Extract the [x, y] coordinate from the center of the cell holding the provided text.  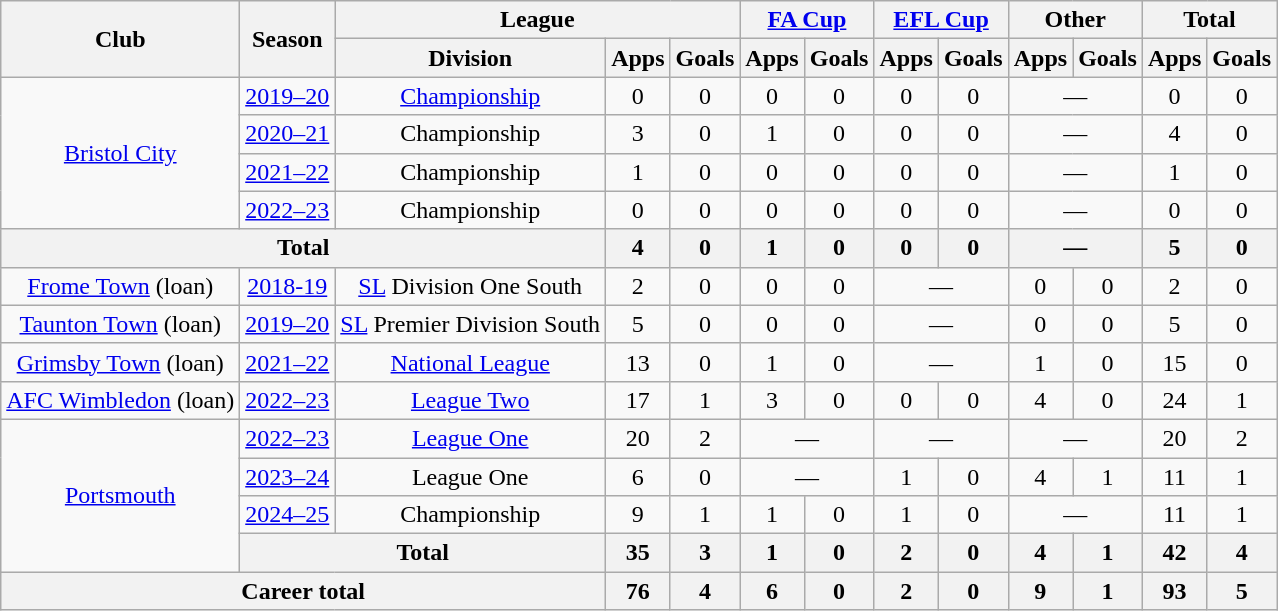
League Two [470, 400]
Club [120, 39]
AFC Wimbledon (loan) [120, 400]
Career total [304, 591]
76 [638, 591]
15 [1174, 362]
Grimsby Town (loan) [120, 362]
Bristol City [120, 153]
17 [638, 400]
2024–25 [288, 515]
SL Premier Division South [470, 324]
Taunton Town (loan) [120, 324]
Division [470, 58]
42 [1174, 553]
2020–21 [288, 134]
SL Division One South [470, 286]
Portsmouth [120, 495]
13 [638, 362]
National League [470, 362]
Frome Town (loan) [120, 286]
93 [1174, 591]
FA Cup [807, 20]
35 [638, 553]
2018-19 [288, 286]
Season [288, 39]
24 [1174, 400]
2023–24 [288, 477]
Other [1075, 20]
EFL Cup [941, 20]
League [538, 20]
